Determine the [X, Y] coordinate at the center of the cell enclosing the given text.  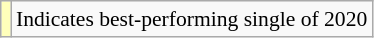
Indicates best-performing single of 2020 [192, 19]
